Scan for the cell matching the given text and deliver its [X, Y] coordinate at center. 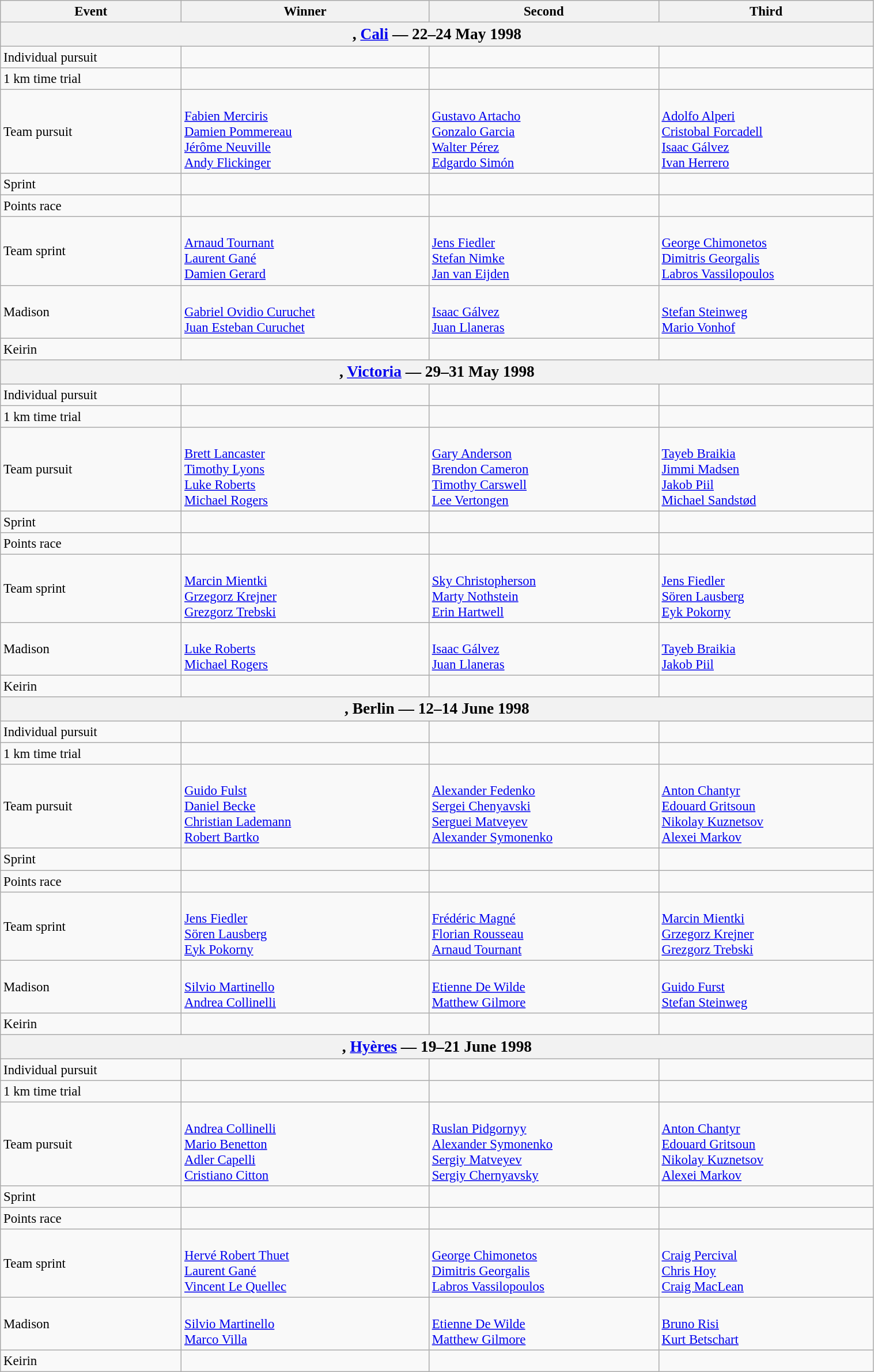
Ruslan Pidgornyy Alexander Symonenko Sergiy Matveyev Sergiy Chernyavsky [544, 1144]
Sky Christopherson Marty Nothstein Erin Hartwell [544, 589]
Luke Roberts Michael Rogers [305, 649]
Guido Fulst Daniel Becke Christian Lademann Robert Bartko [305, 807]
, Victoria — 29–31 May 1998 [437, 372]
, Berlin — 12–14 June 1998 [437, 709]
Silvio Martinello Marco Villa [305, 1324]
Arnaud Tournant Laurent Gané Damien Gerard [305, 251]
Bruno Risi Kurt Betschart [766, 1324]
, Cali — 22–24 May 1998 [437, 35]
Third [766, 12]
Hervé Robert Thuet Laurent Gané Vincent Le Quellec [305, 1264]
, Hyères — 19–21 June 1998 [437, 1047]
Event [91, 12]
Silvio Martinello Andrea Collinelli [305, 987]
Fabien Merciris Damien Pommereau Jérôme Neuville Andy Flickinger [305, 132]
Tayeb Braikia Jakob Piil [766, 649]
Tayeb Braikia Jimmi Madsen Jakob Piil Michael Sandstød [766, 469]
Gustavo Artacho Gonzalo Garcia Walter Pérez Edgardo Simón [544, 132]
Winner [305, 12]
Andrea Collinelli Mario Benetton Adler Capelli Cristiano Citton [305, 1144]
Stefan Steinweg Mario Vonhof [766, 312]
Frédéric Magné Florian Rousseau Arnaud Tournant [544, 926]
Alexander Fedenko Sergei Chenyavski Serguei Matveyev Alexander Symonenko [544, 807]
Brett Lancaster Timothy Lyons Luke Roberts Michael Rogers [305, 469]
Second [544, 12]
Gary Anderson Brendon Cameron Timothy Carswell Lee Vertongen [544, 469]
Jens Fiedler Stefan Nimke Jan van Eijden [544, 251]
Adolfo Alperi Cristobal Forcadell Isaac Gálvez Ivan Herrero [766, 132]
Gabriel Ovidio Curuchet Juan Esteban Curuchet [305, 312]
Craig Percival Chris Hoy Craig MacLean [766, 1264]
Guido Furst Stefan Steinweg [766, 987]
